Determine the (x, y) coordinate at the center of the cell enclosing the given text.  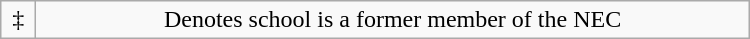
Denotes school is a former member of the NEC (392, 20)
‡ (18, 20)
